Identify which cell holds the provided text, then report its [X, Y] central coordinate. 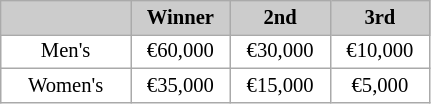
3rd [380, 17]
Men's [66, 51]
€5,000 [380, 85]
Winner [180, 17]
€35,000 [180, 85]
€60,000 [180, 51]
€30,000 [280, 51]
Women's [66, 85]
€10,000 [380, 51]
2nd [280, 17]
€15,000 [280, 85]
